From the cell containing the given text, extract its center point as [x, y] coordinate. 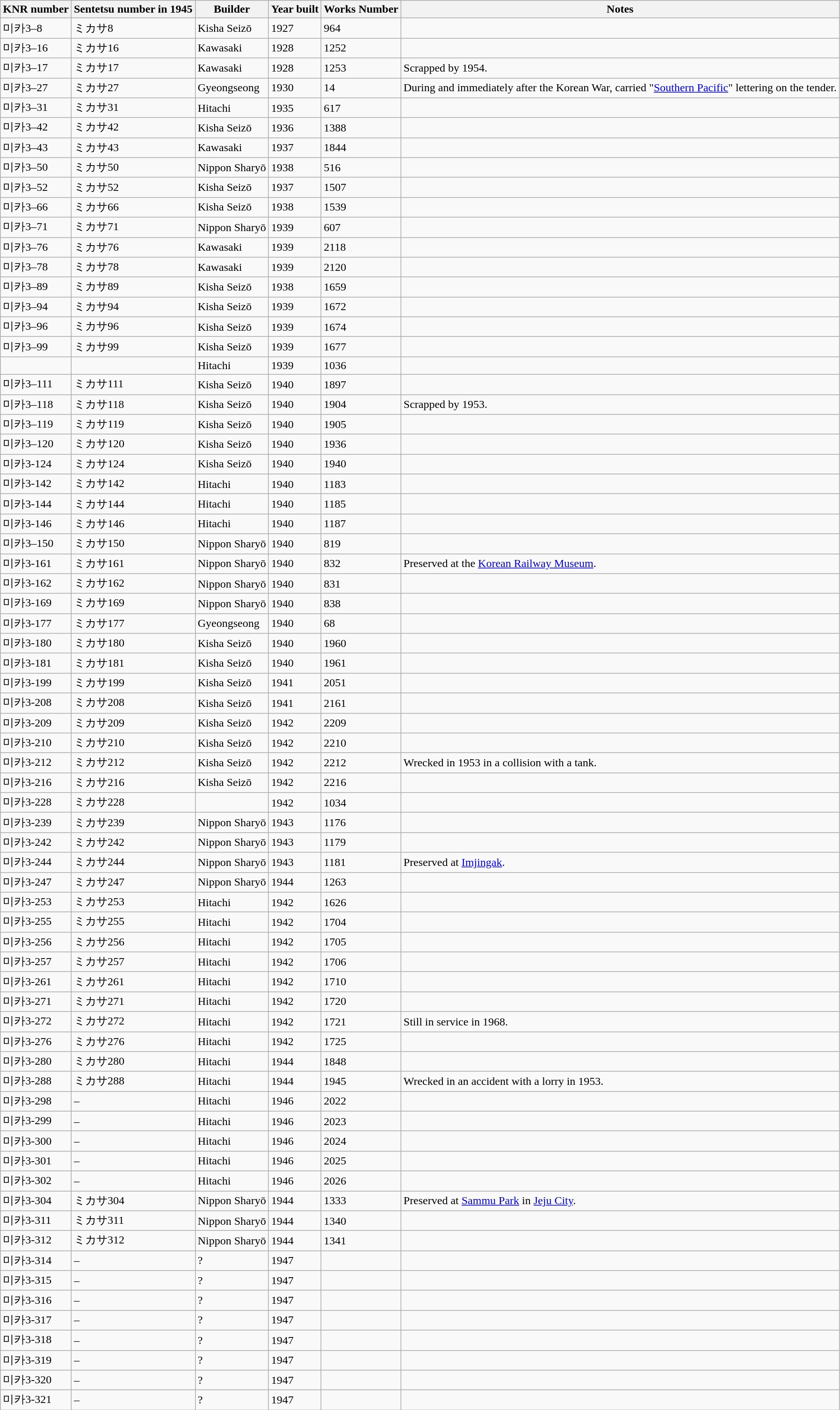
ミカサ8 [133, 28]
미카3-316 [36, 1301]
ミカサ255 [133, 923]
ミカサ52 [133, 187]
607 [361, 227]
미카3-181 [36, 663]
1844 [361, 148]
1848 [361, 1062]
미카3-272 [36, 1022]
미카3-199 [36, 683]
ミカサ31 [133, 108]
ミカサ181 [133, 663]
Scrapped by 1953. [620, 404]
1183 [361, 484]
ミカサ242 [133, 842]
ミカサ118 [133, 404]
1340 [361, 1221]
ミカサ209 [133, 723]
미카3–119 [36, 425]
838 [361, 603]
1904 [361, 404]
Scrapped by 1954. [620, 68]
ミカサ311 [133, 1221]
미카3-169 [36, 603]
ミカサ256 [133, 942]
ミカサ142 [133, 484]
1507 [361, 187]
2023 [361, 1121]
819 [361, 544]
ミカサ253 [133, 902]
2118 [361, 247]
1704 [361, 923]
미카3-228 [36, 803]
832 [361, 564]
Notes [620, 9]
ミカサ228 [133, 803]
미카3–71 [36, 227]
미카3–27 [36, 88]
ミカサ119 [133, 425]
1725 [361, 1041]
미카3-208 [36, 703]
미카3-180 [36, 644]
미카3–8 [36, 28]
미카3-315 [36, 1281]
1945 [361, 1082]
1710 [361, 981]
1252 [361, 48]
Wrecked in an accident with a lorry in 1953. [620, 1082]
1897 [361, 385]
ミカサ304 [133, 1201]
ミカサ199 [133, 683]
1185 [361, 504]
ミカサ76 [133, 247]
1659 [361, 287]
ミカサ150 [133, 544]
1626 [361, 902]
1187 [361, 524]
미카3-304 [36, 1201]
미카3-146 [36, 524]
1539 [361, 208]
ミカサ244 [133, 863]
미카3–89 [36, 287]
ミカサ257 [133, 962]
2212 [361, 763]
미카3-256 [36, 942]
2216 [361, 783]
2161 [361, 703]
미카3-210 [36, 743]
ミカサ120 [133, 444]
1930 [295, 88]
미카3-177 [36, 623]
미카3–16 [36, 48]
미카3–99 [36, 347]
ミカサ146 [133, 524]
ミカサ42 [133, 128]
ミカサ43 [133, 148]
미카3-271 [36, 1002]
ミカサ239 [133, 822]
미카3-142 [36, 484]
미카3-301 [36, 1161]
1034 [361, 803]
1674 [361, 327]
1677 [361, 347]
ミカサ124 [133, 464]
2210 [361, 743]
1905 [361, 425]
1341 [361, 1241]
1961 [361, 663]
ミカサ216 [133, 783]
미카3-255 [36, 923]
2120 [361, 268]
ミカサ169 [133, 603]
During and immediately after the Korean War, carried "Southern Pacific" lettering on the tender. [620, 88]
미카3-319 [36, 1360]
14 [361, 88]
ミカサ212 [133, 763]
미카3-300 [36, 1141]
미카3–43 [36, 148]
Preserved at Sammu Park in Jeju City. [620, 1201]
2022 [361, 1101]
ミカサ177 [133, 623]
1927 [295, 28]
2209 [361, 723]
ミカサ247 [133, 882]
1388 [361, 128]
미카3-321 [36, 1400]
미카3-288 [36, 1082]
ミカサ17 [133, 68]
미카3–150 [36, 544]
미카3-318 [36, 1340]
미카3-276 [36, 1041]
1253 [361, 68]
미카3–94 [36, 307]
1263 [361, 882]
미카3-317 [36, 1320]
ミカサ144 [133, 504]
미카3-242 [36, 842]
1935 [295, 108]
ミカサ288 [133, 1082]
미카3-311 [36, 1221]
ミカサ99 [133, 347]
미카3–120 [36, 444]
미카3–66 [36, 208]
미카3-302 [36, 1181]
미카3–76 [36, 247]
ミカサ208 [133, 703]
1721 [361, 1022]
ミカサ180 [133, 644]
Preserved at Imjingak. [620, 863]
ミカサ312 [133, 1241]
516 [361, 167]
ミカサ272 [133, 1022]
2051 [361, 683]
미카3-314 [36, 1260]
미카3-161 [36, 564]
미카3-247 [36, 882]
ミカサ89 [133, 287]
미카3-261 [36, 981]
ミカサ280 [133, 1062]
1036 [361, 365]
미카3-244 [36, 863]
68 [361, 623]
2024 [361, 1141]
미카3–111 [36, 385]
1706 [361, 962]
1179 [361, 842]
Sentetsu number in 1945 [133, 9]
ミカサ71 [133, 227]
2026 [361, 1181]
ミカサ94 [133, 307]
미카3-124 [36, 464]
미카3-144 [36, 504]
미카3-320 [36, 1380]
ミカサ66 [133, 208]
ミカサ27 [133, 88]
Builder [232, 9]
ミカサ162 [133, 584]
1176 [361, 822]
미카3–42 [36, 128]
Still in service in 1968. [620, 1022]
미카3–50 [36, 167]
Works Number [361, 9]
미카3-239 [36, 822]
1181 [361, 863]
미카3-299 [36, 1121]
1705 [361, 942]
ミカサ50 [133, 167]
미카3-209 [36, 723]
미카3–31 [36, 108]
미카3-212 [36, 763]
Wrecked in 1953 in a collision with a tank. [620, 763]
미카3-280 [36, 1062]
미카3–78 [36, 268]
미카3-298 [36, 1101]
Year built [295, 9]
1720 [361, 1002]
미카3–96 [36, 327]
ミカサ16 [133, 48]
ミカサ78 [133, 268]
미카3–118 [36, 404]
미카3–17 [36, 68]
미카3-162 [36, 584]
831 [361, 584]
ミカサ271 [133, 1002]
1333 [361, 1201]
ミカサ276 [133, 1041]
미카3-216 [36, 783]
964 [361, 28]
ミカサ111 [133, 385]
미카3-257 [36, 962]
ミカサ261 [133, 981]
미카3-312 [36, 1241]
1672 [361, 307]
미카3–52 [36, 187]
2025 [361, 1161]
미카3-253 [36, 902]
ミカサ161 [133, 564]
1960 [361, 644]
Preserved at the Korean Railway Museum. [620, 564]
ミカサ96 [133, 327]
617 [361, 108]
ミカサ210 [133, 743]
KNR number [36, 9]
